From the cell containing the given text, extract its center point as (X, Y) coordinate. 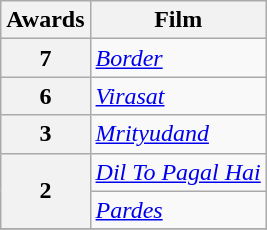
Awards (46, 20)
Film (178, 20)
6 (46, 96)
Mrityudand (178, 134)
7 (46, 58)
Dil To Pagal Hai (178, 172)
Border (178, 58)
3 (46, 134)
Virasat (178, 96)
2 (46, 191)
Pardes (178, 210)
